For the text-containing cell, return its midpoint in [x, y] coordinate format. 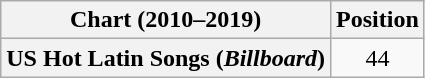
44 [378, 58]
Position [378, 20]
Chart (2010–2019) [166, 20]
US Hot Latin Songs (Billboard) [166, 58]
